Provide the (X, Y) coordinate of the cell's center where the given text is located.  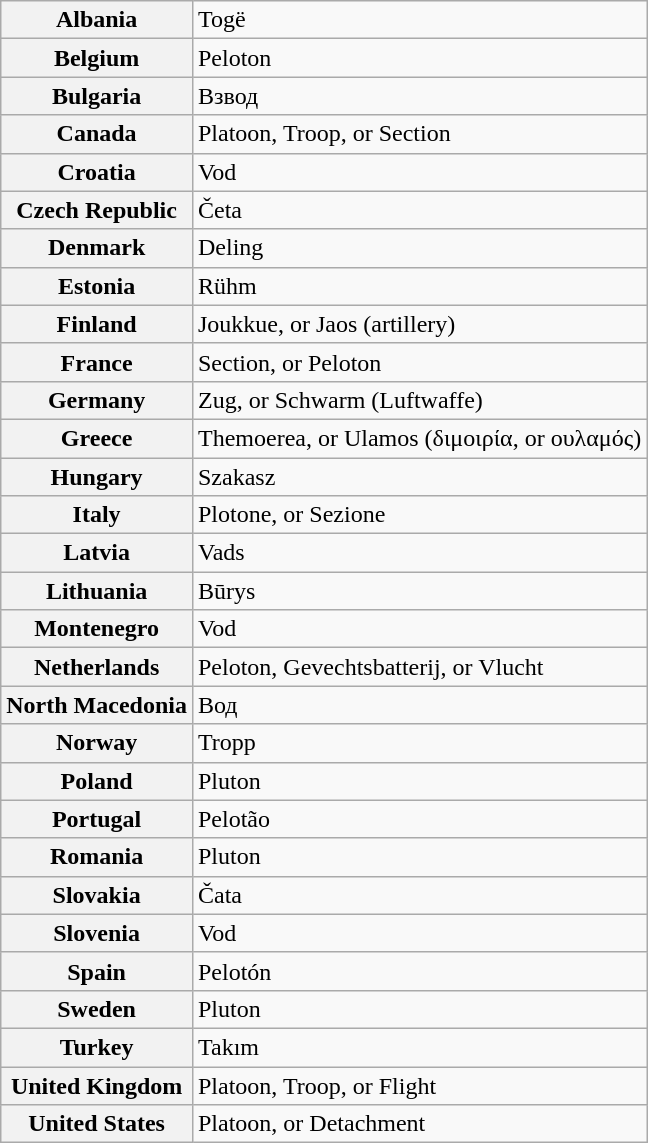
Portugal (97, 819)
Četa (419, 210)
Pelotón (419, 971)
Pelotão (419, 819)
Взвод (419, 96)
Greece (97, 438)
Croatia (97, 172)
Italy (97, 515)
North Macedonia (97, 705)
Section, or Peloton (419, 362)
Joukkue, or Jaos (artillery) (419, 324)
France (97, 362)
Germany (97, 400)
Lithuania (97, 591)
Rühm (419, 286)
Latvia (97, 553)
Spain (97, 971)
Belgium (97, 58)
Canada (97, 134)
Zug, or Schwarm (Luftwaffe) (419, 400)
Togë (419, 20)
United States (97, 1124)
Czech Republic (97, 210)
Vads (419, 553)
Turkey (97, 1047)
Būrys (419, 591)
Sweden (97, 1009)
United Kingdom (97, 1085)
Bulgaria (97, 96)
Slovakia (97, 895)
Takım (419, 1047)
Romania (97, 857)
Norway (97, 743)
Plotone, or Sezione (419, 515)
Čata (419, 895)
Peloton (419, 58)
Estonia (97, 286)
Themoerea, or Ulamos (διμοιρία, or ουλαμός) (419, 438)
Netherlands (97, 667)
Montenegro (97, 629)
Slovenia (97, 933)
Platoon, Troop, or Flight (419, 1085)
Albania (97, 20)
Finland (97, 324)
Szakasz (419, 477)
Вод (419, 705)
Tropp (419, 743)
Platoon, Troop, or Section (419, 134)
Hungary (97, 477)
Poland (97, 781)
Deling (419, 248)
Denmark (97, 248)
Platoon, or Detachment (419, 1124)
Peloton, Gevechtsbatterij, or Vlucht (419, 667)
